Determine the (X, Y) coordinate at the center of the cell enclosing the given text.  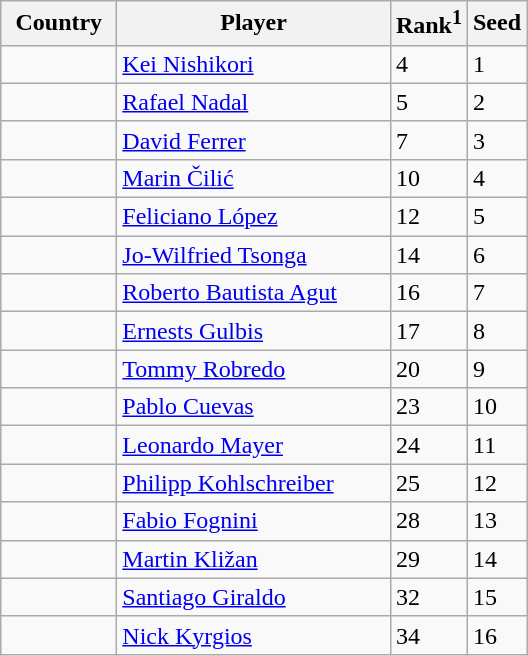
Country (59, 24)
23 (428, 407)
Philipp Kohlschreiber (254, 483)
2 (496, 102)
24 (428, 445)
Santiago Giraldo (254, 597)
28 (428, 521)
6 (496, 255)
Kei Nishikori (254, 64)
Pablo Cuevas (254, 407)
17 (428, 331)
Jo-Wilfried Tsonga (254, 255)
Rank1 (428, 24)
20 (428, 369)
Ernests Gulbis (254, 331)
Leonardo Mayer (254, 445)
11 (496, 445)
1 (496, 64)
Nick Kyrgios (254, 635)
Player (254, 24)
29 (428, 559)
9 (496, 369)
Marin Čilić (254, 178)
8 (496, 331)
32 (428, 597)
34 (428, 635)
Tommy Robredo (254, 369)
David Ferrer (254, 140)
15 (496, 597)
Rafael Nadal (254, 102)
13 (496, 521)
Martin Kližan (254, 559)
Feliciano López (254, 217)
3 (496, 140)
25 (428, 483)
Seed (496, 24)
Fabio Fognini (254, 521)
Roberto Bautista Agut (254, 293)
